Locate the cell with the specified text and output its (X, Y) center coordinate. 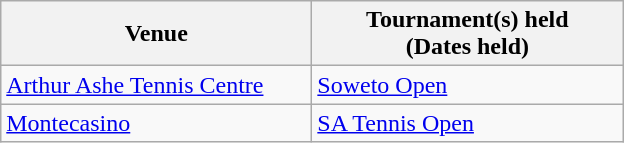
Tournament(s) held(Dates held) (468, 34)
Soweto Open (468, 85)
Montecasino (156, 123)
SA Tennis Open (468, 123)
Venue (156, 34)
Arthur Ashe Tennis Centre (156, 85)
